Return the (X, Y) coordinate for the center point of the cell that contains the specified text.  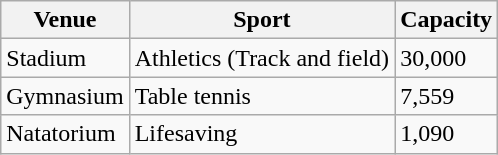
Gymnasium (65, 96)
Sport (262, 20)
Natatorium (65, 134)
Lifesaving (262, 134)
Table tennis (262, 96)
Capacity (446, 20)
30,000 (446, 58)
Athletics (Track and field) (262, 58)
Venue (65, 20)
7,559 (446, 96)
Stadium (65, 58)
1,090 (446, 134)
